From the cell containing the given text, extract its center point as [X, Y] coordinate. 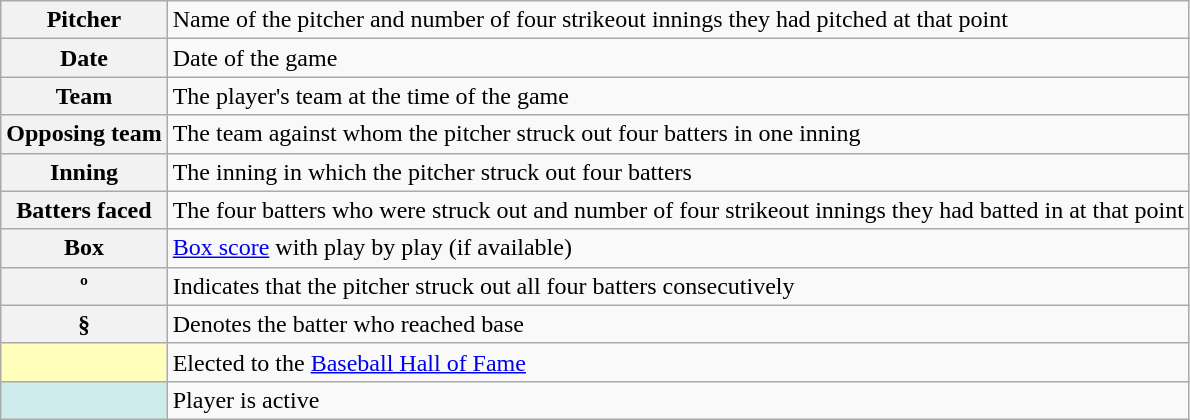
Elected to the Baseball Hall of Fame [678, 362]
The inning in which the pitcher struck out four batters [678, 172]
Denotes the batter who reached base [678, 324]
Inning [84, 172]
Indicates that the pitcher struck out all four batters consecutively [678, 286]
Team [84, 96]
º [84, 286]
§ [84, 324]
Opposing team [84, 134]
Pitcher [84, 20]
Box score with play by play (if available) [678, 248]
Date [84, 58]
The team against whom the pitcher struck out four batters in one inning [678, 134]
Batters faced [84, 210]
Date of the game [678, 58]
Player is active [678, 400]
Box [84, 248]
The four batters who were struck out and number of four strikeout innings they had batted in at that point [678, 210]
The player's team at the time of the game [678, 96]
Name of the pitcher and number of four strikeout innings they had pitched at that point [678, 20]
